Determine the [x, y] coordinate at the center of the cell enclosing the given text.  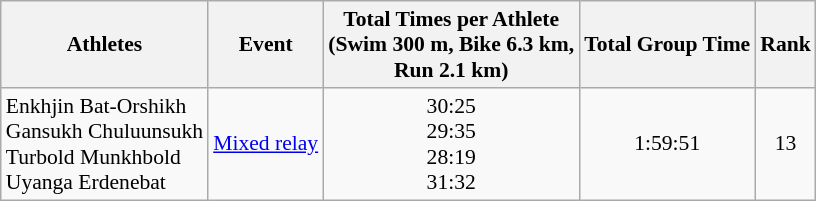
Rank [786, 44]
30:2529:3528:1931:32 [451, 144]
1:59:51 [667, 144]
13 [786, 144]
Total Group Time [667, 44]
Enkhjin Bat-OrshikhGansukh ChuluunsukhTurbold MunkhboldUyanga Erdenebat [104, 144]
Event [266, 44]
Athletes [104, 44]
Total Times per Athlete(Swim 300 m, Bike 6.3 km, Run 2.1 km) [451, 44]
Mixed relay [266, 144]
